Determine the (X, Y) coordinate at the center of the cell enclosing the given text.  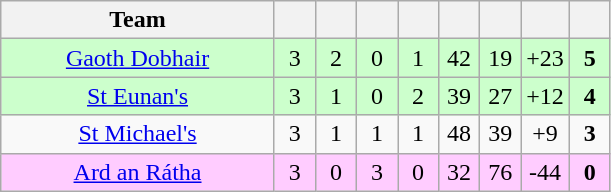
48 (460, 134)
Gaoth Dobhair (138, 58)
42 (460, 58)
19 (500, 58)
4 (590, 96)
Ard an Rátha (138, 172)
27 (500, 96)
St Michael's (138, 134)
+23 (546, 58)
Team (138, 20)
76 (500, 172)
+9 (546, 134)
32 (460, 172)
5 (590, 58)
-44 (546, 172)
St Eunan's (138, 96)
+12 (546, 96)
